Output the [x, y] coordinate of the center of the cell containing the given text.  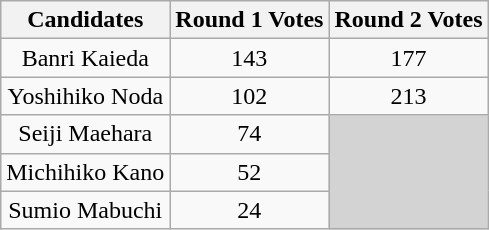
Sumio Mabuchi [86, 210]
Michihiko Kano [86, 172]
Banri Kaieda [86, 58]
177 [408, 58]
Yoshihiko Noda [86, 96]
Seiji Maehara [86, 134]
102 [250, 96]
213 [408, 96]
74 [250, 134]
52 [250, 172]
Round 1 Votes [250, 20]
24 [250, 210]
Candidates [86, 20]
Round 2 Votes [408, 20]
143 [250, 58]
